Detect which cell encompasses the target text, then output its (x, y) center coordinate. 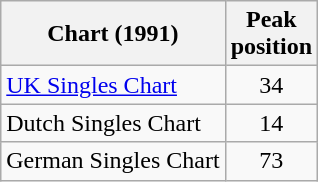
UK Singles Chart (113, 85)
Dutch Singles Chart (113, 123)
14 (271, 123)
34 (271, 85)
Peakposition (271, 34)
73 (271, 161)
Chart (1991) (113, 34)
German Singles Chart (113, 161)
